Capture the cell that displays the provided text and extract its (X, Y) central coordinate. 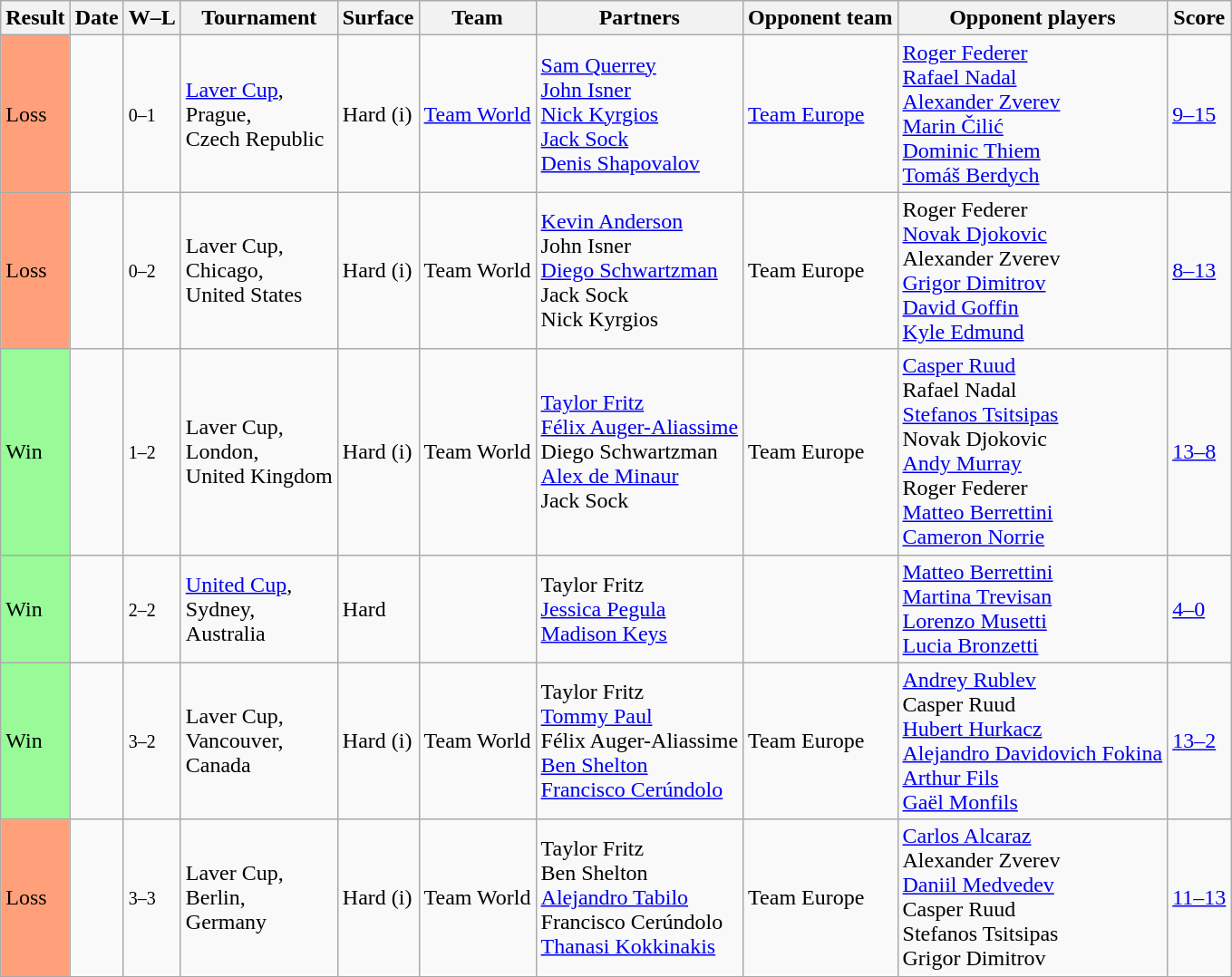
3–2 (152, 741)
4–0 (1199, 609)
8–13 (1199, 270)
Roger FedererRafael NadalAlexander ZverevMarin ČilićDominic ThiemTomáš Berdych (1033, 114)
Laver Cup, Berlin, Germany (259, 897)
Opponent players (1033, 18)
13–2 (1199, 741)
Taylor FritzJessica PegulaMadison Keys (640, 609)
Matteo BerrettiniMartina TrevisanLorenzo MusettiLucia Bronzetti (1033, 609)
1–2 (152, 451)
Result (35, 18)
Surface (378, 18)
Tournament (259, 18)
0–1 (152, 114)
Team (477, 18)
0–2 (152, 270)
Hard (378, 609)
2–2 (152, 609)
3–3 (152, 897)
Casper RuudRafael NadalStefanos TsitsipasNovak DjokovicAndy MurrayRoger FedererMatteo BerrettiniCameron Norrie (1033, 451)
Taylor FritzFélix Auger-AliassimeDiego SchwartzmanAlex de MinaurJack Sock (640, 451)
Laver Cup, London, United Kingdom (259, 451)
11–13 (1199, 897)
Roger FedererNovak DjokovicAlexander ZverevGrigor DimitrovDavid GoffinKyle Edmund (1033, 270)
Date (96, 18)
Laver Cup, Prague, Czech Republic (259, 114)
Laver Cup, Vancouver, Canada (259, 741)
Laver Cup, Chicago, United States (259, 270)
Sam QuerreyJohn IsnerNick KyrgiosJack SockDenis Shapovalov (640, 114)
Carlos AlcarazAlexander ZverevDaniil MedvedevCasper RuudStefanos TsitsipasGrigor Dimitrov (1033, 897)
Kevin AndersonJohn IsnerDiego SchwartzmanJack SockNick Kyrgios (640, 270)
Andrey RublevCasper RuudHubert HurkaczAlejandro Davidovich FokinaArthur FilsGaël Monfils (1033, 741)
9–15 (1199, 114)
Taylor FritzTommy PaulFélix Auger-AliassimeBen SheltonFrancisco Cerúndolo (640, 741)
Score (1199, 18)
Taylor FritzBen SheltonAlejandro TabiloFrancisco CerúndoloThanasi Kokkinakis (640, 897)
United Cup, Sydney, Australia (259, 609)
Partners (640, 18)
Opponent team (820, 18)
13–8 (1199, 451)
W–L (152, 18)
